From the cell containing the given text, extract its center point as (x, y) coordinate. 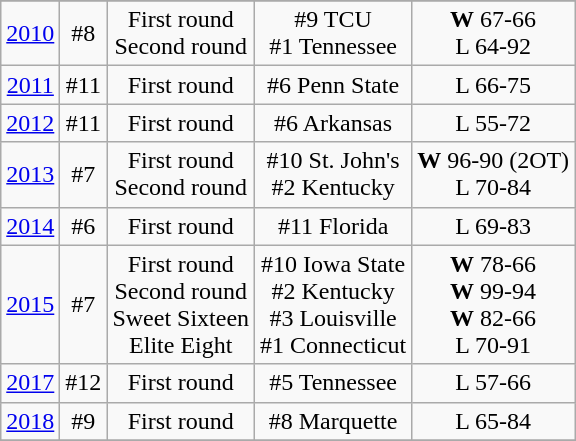
2010 (30, 34)
W 96-90 (2OT)L 70-84 (494, 174)
#10 St. John's#2 Kentucky (334, 174)
W 78-66W 99-94W 82-66L 70-91 (494, 304)
L 66-75 (494, 85)
L 55-72 (494, 123)
2018 (30, 421)
W 67-66L 64-92 (494, 34)
2017 (30, 383)
#6 Arkansas (334, 123)
2013 (30, 174)
#9 (84, 421)
#8 Marquette (334, 421)
#11 Florida (334, 226)
#10 Iowa State#2 Kentucky#3 Louisville#1 Connecticut (334, 304)
2014 (30, 226)
L 69-83 (494, 226)
#12 (84, 383)
2015 (30, 304)
First roundSecond roundSweet SixteenElite Eight (181, 304)
2012 (30, 123)
#9 TCU#1 Tennessee (334, 34)
L 57-66 (494, 383)
#5 Tennessee (334, 383)
L 65-84 (494, 421)
#8 (84, 34)
#6 (84, 226)
#6 Penn State (334, 85)
2011 (30, 85)
